Determine the [x, y] coordinate at the center of the cell enclosing the given text.  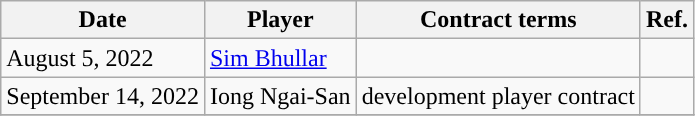
Date [103, 20]
September 14, 2022 [103, 96]
Iong Ngai-San [280, 96]
August 5, 2022 [103, 58]
Ref. [666, 20]
Sim Bhullar [280, 58]
Player [280, 20]
Contract terms [498, 20]
development player contract [498, 96]
